Determine the (X, Y) coordinate at the center of the cell enclosing the given text.  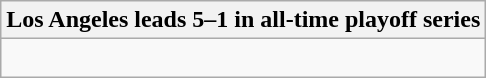
Los Angeles leads 5–1 in all-time playoff series (244, 20)
